Scan for the cell matching the given text and deliver its [X, Y] coordinate at center. 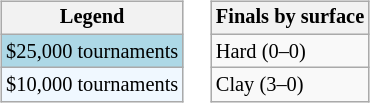
Clay (3–0) [290, 85]
$10,000 tournaments [92, 85]
Hard (0–0) [290, 51]
Finals by surface [290, 18]
Legend [92, 18]
$25,000 tournaments [92, 51]
